Determine the [X, Y] coordinate at the center of the cell enclosing the given text.  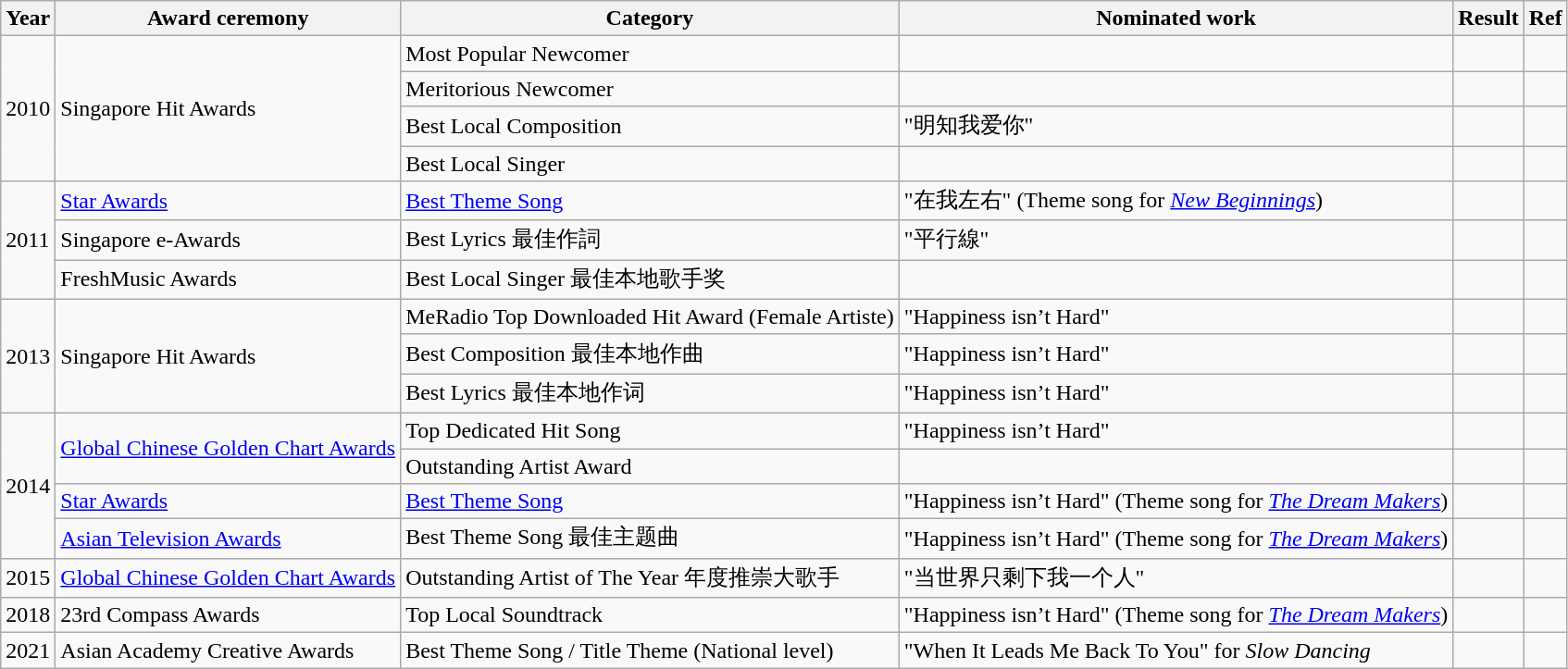
Best Local Singer 最佳本地歌手奖 [650, 279]
Most Popular Newcomer [650, 54]
Asian Television Awards [228, 539]
MeRadio Top Downloaded Hit Award (Female Artiste) [650, 316]
2014 [28, 485]
Award ceremony [228, 19]
Best Local Singer [650, 164]
"When It Leads Me Back To You" for Slow Dancing [1176, 650]
Nominated work [1176, 19]
"平行線" [1176, 241]
Year [28, 19]
Ref [1546, 19]
Best Composition 最佳本地作曲 [650, 353]
Best Lyrics 最佳本地作词 [650, 394]
Best Theme Song 最佳主题曲 [650, 539]
"明知我爱你" [1176, 126]
Best Lyrics 最佳作詞 [650, 241]
23rd Compass Awards [228, 615]
"当世界只剩下我一个人" [1176, 577]
Top Local Soundtrack [650, 615]
Asian Academy Creative Awards [228, 650]
Singapore e-Awards [228, 241]
Category [650, 19]
Outstanding Artist of The Year 年度推崇大歌手 [650, 577]
2011 [28, 241]
"在我左右" (Theme song for New Beginnings) [1176, 202]
Meritorious Newcomer [650, 89]
2018 [28, 615]
Best Local Composition [650, 126]
Best Theme Song / Title Theme (National level) [650, 650]
Outstanding Artist Award [650, 465]
FreshMusic Awards [228, 279]
Top Dedicated Hit Song [650, 430]
2010 [28, 109]
2015 [28, 577]
2021 [28, 650]
2013 [28, 355]
Result [1488, 19]
